Search for the cell housing the specified text and yield its (x, y) center coordinate. 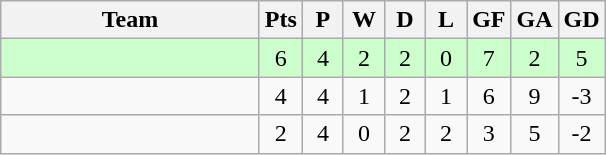
GD (582, 20)
Team (130, 20)
L (446, 20)
GA (534, 20)
GF (489, 20)
Pts (280, 20)
-3 (582, 96)
-2 (582, 134)
P (322, 20)
7 (489, 58)
9 (534, 96)
W (364, 20)
3 (489, 134)
D (404, 20)
